Return (X, Y) of the center of cell containing provided text 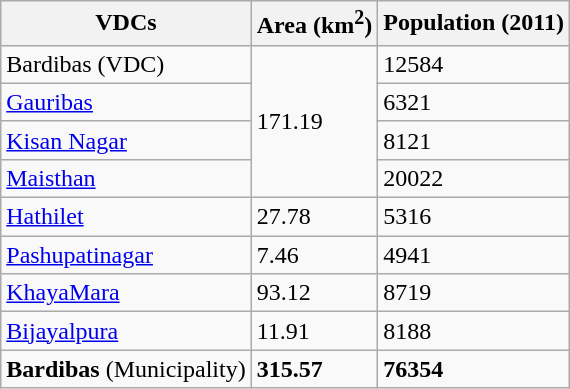
11.91 (314, 331)
Kisan Nagar (126, 140)
Gauribas (126, 102)
VDCs (126, 24)
5316 (474, 217)
6321 (474, 102)
4941 (474, 255)
Hathilet (126, 217)
Maisthan (126, 178)
Pashupatinagar (126, 255)
76354 (474, 369)
27.78 (314, 217)
Population (2011) (474, 24)
Bijayalpura (126, 331)
Bardibas (Municipality) (126, 369)
Area (km2) (314, 24)
171.19 (314, 121)
315.57 (314, 369)
KhayaMara (126, 293)
7.46 (314, 255)
20022 (474, 178)
8719 (474, 293)
93.12 (314, 293)
12584 (474, 64)
Bardibas (VDC) (126, 64)
8121 (474, 140)
8188 (474, 331)
